Determine the [x, y] coordinate at the center of the cell enclosing the given text.  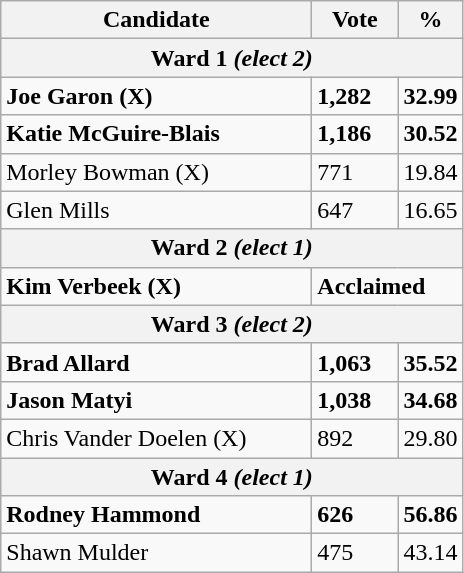
Brad Allard [156, 362]
Acclaimed [388, 286]
Glen Mills [156, 210]
19.84 [430, 172]
771 [355, 172]
Ward 3 (elect 2) [232, 324]
1,038 [355, 400]
Jason Matyi [156, 400]
Chris Vander Doelen (X) [156, 438]
Kim Verbeek (X) [156, 286]
Ward 1 (elect 2) [232, 58]
Morley Bowman (X) [156, 172]
43.14 [430, 553]
647 [355, 210]
30.52 [430, 134]
Vote [355, 20]
Joe Garon (X) [156, 96]
Ward 4 (elect 1) [232, 477]
34.68 [430, 400]
Ward 2 (elect 1) [232, 248]
% [430, 20]
1,063 [355, 362]
Rodney Hammond [156, 515]
56.86 [430, 515]
32.99 [430, 96]
626 [355, 515]
35.52 [430, 362]
Shawn Mulder [156, 553]
29.80 [430, 438]
475 [355, 553]
1,186 [355, 134]
16.65 [430, 210]
892 [355, 438]
Candidate [156, 20]
Katie McGuire-Blais [156, 134]
1,282 [355, 96]
